For the text-containing cell, return its midpoint in (x, y) coordinate format. 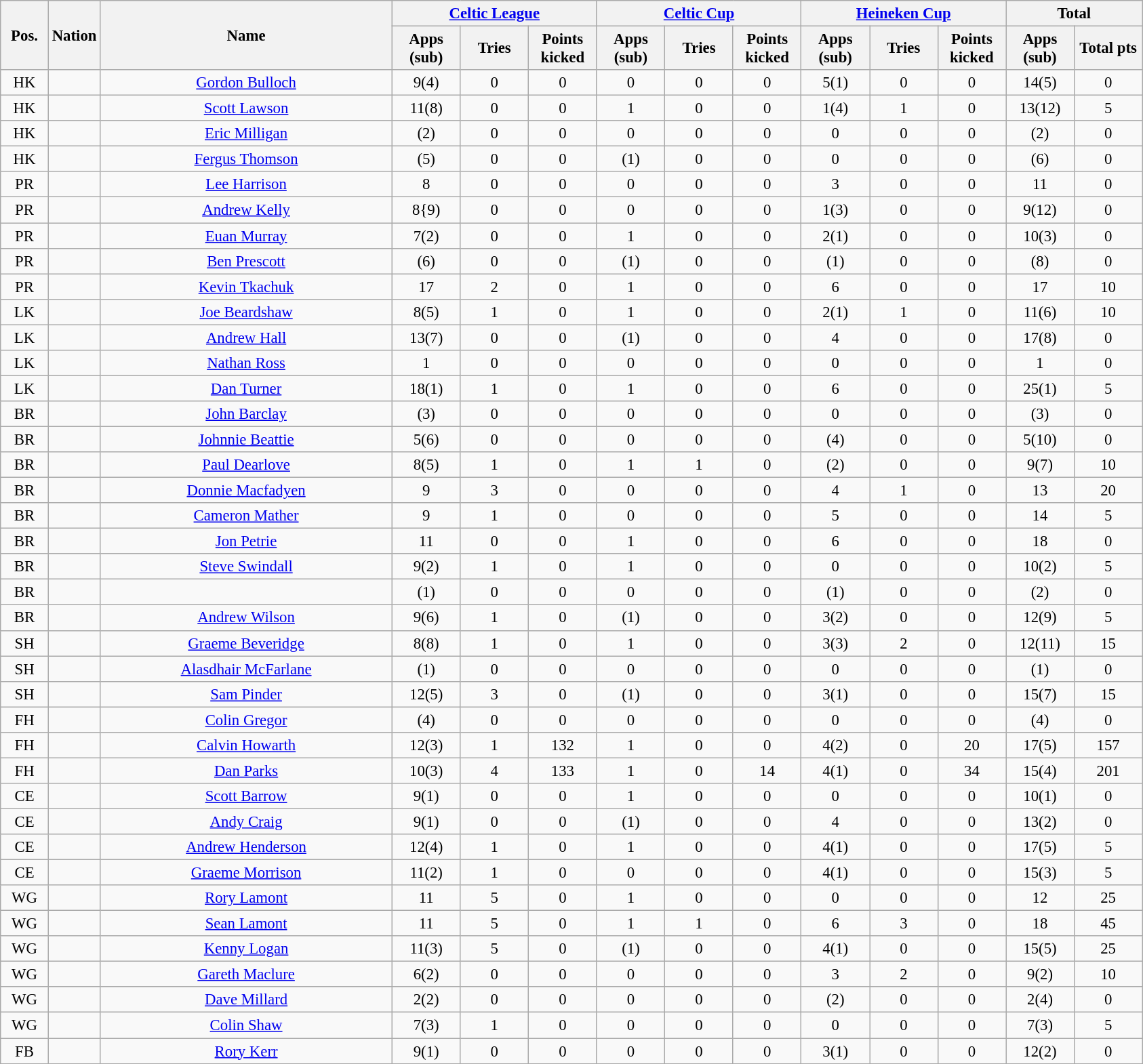
Andrew Kelly (247, 210)
Rory Kerr (247, 1051)
Andrew Henderson (247, 847)
FB (24, 1051)
Celtic Cup (699, 14)
132 (563, 745)
Kevin Tkachuk (247, 287)
Paul Dearlove (247, 465)
3(2) (835, 618)
Scott Barrow (247, 796)
12(3) (426, 745)
13 (1040, 491)
25(1) (1040, 388)
34 (972, 771)
2(4) (1040, 1000)
9(12) (1040, 210)
Heineken Cup (904, 14)
133 (563, 771)
Rory Lamont (247, 898)
Andy Craig (247, 821)
Lee Harrison (247, 185)
Calvin Howarth (247, 745)
11(8) (426, 108)
Colin Gregor (247, 720)
12(2) (1040, 1051)
Name (247, 35)
12(4) (426, 847)
Sam Pinder (247, 694)
11(6) (1040, 312)
4(2) (835, 745)
Gordon Bulloch (247, 83)
8{9) (426, 210)
Eric Milligan (247, 134)
3(3) (835, 643)
Johnnie Beattie (247, 439)
201 (1108, 771)
15(7) (1040, 694)
Pos. (24, 35)
Sean Lamont (247, 924)
5(10) (1040, 439)
Total pts (1108, 49)
Celtic League (494, 14)
Dan Parks (247, 771)
Total (1074, 14)
7(2) (426, 236)
13(2) (1040, 821)
11(3) (426, 949)
Graeme Beveridge (247, 643)
17(8) (1040, 337)
15(3) (1040, 873)
John Barclay (247, 414)
Euan Murray (247, 236)
9(7) (1040, 465)
Kenny Logan (247, 949)
Dan Turner (247, 388)
Graeme Morrison (247, 873)
Dave Millard (247, 1000)
1(3) (835, 210)
5(1) (835, 83)
15(5) (1040, 949)
12 (1040, 898)
13(12) (1040, 108)
Scott Lawson (247, 108)
10(2) (1040, 567)
Gareth Maclure (247, 975)
Joe Beardshaw (247, 312)
1(4) (835, 108)
11(2) (426, 873)
Ben Prescott (247, 261)
Steve Swindall (247, 567)
6(2) (426, 975)
Cameron Mather (247, 516)
13(7) (426, 337)
45 (1108, 924)
Fergus Thomson (247, 159)
14(5) (1040, 83)
12(5) (426, 694)
15(4) (1040, 771)
Donnie Macfadyen (247, 491)
9(4) (426, 83)
Nathan Ross (247, 363)
Jon Petrie (247, 541)
Andrew Hall (247, 337)
8 (426, 185)
18(1) (426, 388)
12(11) (1040, 643)
8(8) (426, 643)
Nation (74, 35)
5(6) (426, 439)
Colin Shaw (247, 1025)
2(2) (426, 1000)
Andrew Wilson (247, 618)
10(1) (1040, 796)
(5) (426, 159)
157 (1108, 745)
Alasdhair McFarlane (247, 669)
12(9) (1040, 618)
(8) (1040, 261)
9(6) (426, 618)
